Locate the cell with the specified text and output its [x, y] center coordinate. 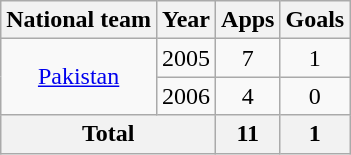
4 [248, 96]
Goals [315, 20]
National team [79, 20]
Apps [248, 20]
2006 [186, 96]
11 [248, 134]
0 [315, 96]
Total [108, 134]
7 [248, 58]
Year [186, 20]
2005 [186, 58]
Pakistan [79, 77]
